Scan for the cell matching the given text and deliver its [X, Y] coordinate at center. 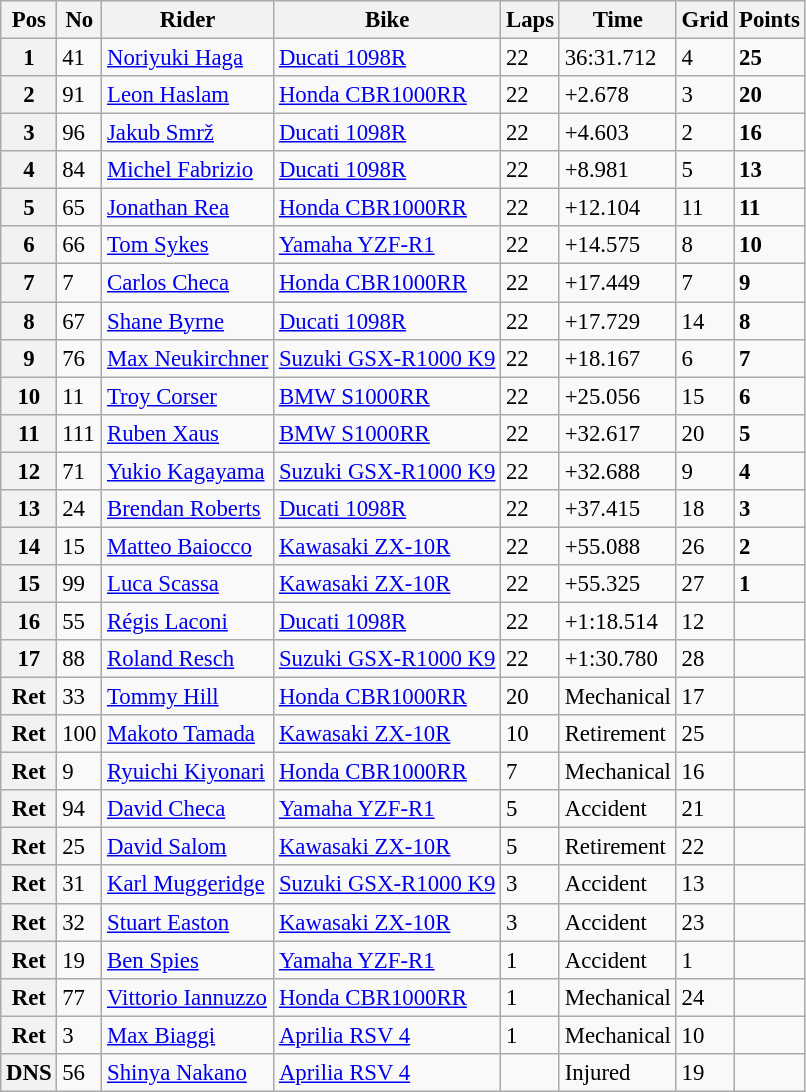
32 [80, 922]
88 [80, 659]
David Checa [188, 809]
Rider [188, 20]
+4.603 [618, 133]
Karl Muggeridge [188, 885]
+14.575 [618, 245]
Shinya Nakano [188, 1073]
94 [80, 809]
+55.088 [618, 546]
Makoto Tamada [188, 734]
Brendan Roberts [188, 509]
84 [80, 170]
77 [80, 997]
55 [80, 621]
18 [704, 509]
66 [80, 245]
99 [80, 584]
+1:18.514 [618, 621]
Bike [388, 20]
100 [80, 734]
111 [80, 433]
+12.104 [618, 208]
Stuart Easton [188, 922]
Leon Haslam [188, 95]
26 [704, 546]
21 [704, 809]
Luca Scassa [188, 584]
Régis Laconi [188, 621]
Max Biaggi [188, 1035]
Points [770, 20]
+25.056 [618, 396]
+32.688 [618, 471]
Jonathan Rea [188, 208]
31 [80, 885]
76 [80, 358]
Time [618, 20]
Grid [704, 20]
No [80, 20]
Laps [530, 20]
56 [80, 1073]
Tom Sykes [188, 245]
67 [80, 321]
Ryuichi Kiyonari [188, 772]
23 [704, 922]
+17.449 [618, 283]
Michel Fabrizio [188, 170]
91 [80, 95]
Vittorio Iannuzzo [188, 997]
+8.981 [618, 170]
Pos [29, 20]
Ben Spies [188, 960]
Carlos Checa [188, 283]
Injured [618, 1073]
Roland Resch [188, 659]
Noriyuki Haga [188, 58]
Max Neukirchner [188, 358]
+17.729 [618, 321]
41 [80, 58]
96 [80, 133]
36:31.712 [618, 58]
Tommy Hill [188, 697]
Ruben Xaus [188, 433]
DNS [29, 1073]
+32.617 [618, 433]
Jakub Smrž [188, 133]
David Salom [188, 847]
Yukio Kagayama [188, 471]
+55.325 [618, 584]
71 [80, 471]
+1:30.780 [618, 659]
33 [80, 697]
+2.678 [618, 95]
28 [704, 659]
+37.415 [618, 509]
Shane Byrne [188, 321]
27 [704, 584]
65 [80, 208]
+18.167 [618, 358]
Matteo Baiocco [188, 546]
Troy Corser [188, 396]
